Provide the [X, Y] coordinate of the cell's center where the given text is located.  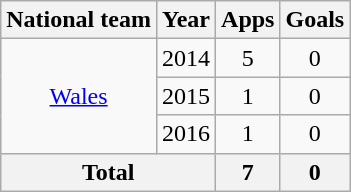
Total [108, 172]
Goals [315, 20]
Wales [79, 96]
7 [248, 172]
2015 [186, 96]
National team [79, 20]
2016 [186, 134]
2014 [186, 58]
5 [248, 58]
Year [186, 20]
Apps [248, 20]
